Determine the (X, Y) coordinate at the center of the cell enclosing the given text.  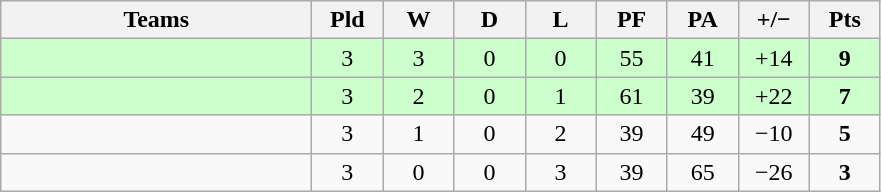
+/− (774, 20)
7 (844, 96)
5 (844, 134)
61 (632, 96)
−10 (774, 134)
PA (702, 20)
Teams (156, 20)
Pld (348, 20)
Pts (844, 20)
PF (632, 20)
−26 (774, 172)
41 (702, 58)
65 (702, 172)
+14 (774, 58)
W (418, 20)
9 (844, 58)
49 (702, 134)
55 (632, 58)
D (490, 20)
L (560, 20)
+22 (774, 96)
